Locate the cell with the specified text and output its (X, Y) center coordinate. 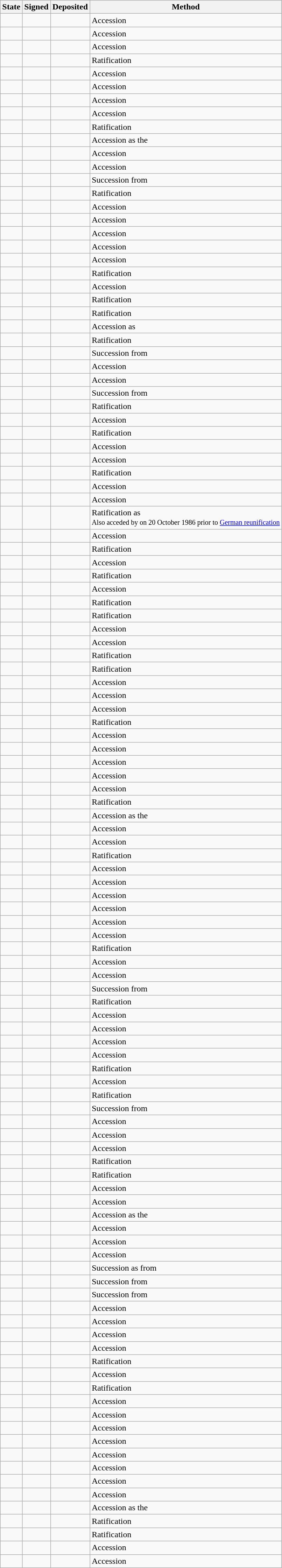
Deposited (70, 7)
Succession as from (186, 1268)
Accession as (186, 326)
State (11, 7)
Method (186, 7)
Signed (36, 7)
Ratification as Also acceded by on 20 October 1986 prior to German reunification (186, 518)
